Detect which cell encompasses the target text, then output its (X, Y) center coordinate. 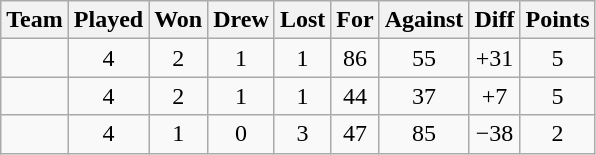
+7 (494, 96)
0 (242, 134)
Won (178, 20)
44 (355, 96)
Drew (242, 20)
3 (302, 134)
Team (35, 20)
Played (108, 20)
47 (355, 134)
Against (424, 20)
Lost (302, 20)
Diff (494, 20)
85 (424, 134)
Points (558, 20)
37 (424, 96)
For (355, 20)
−38 (494, 134)
86 (355, 58)
+31 (494, 58)
55 (424, 58)
